Pinpoint the cell where the given text exists, returning its (X, Y) midpoint coordinate. 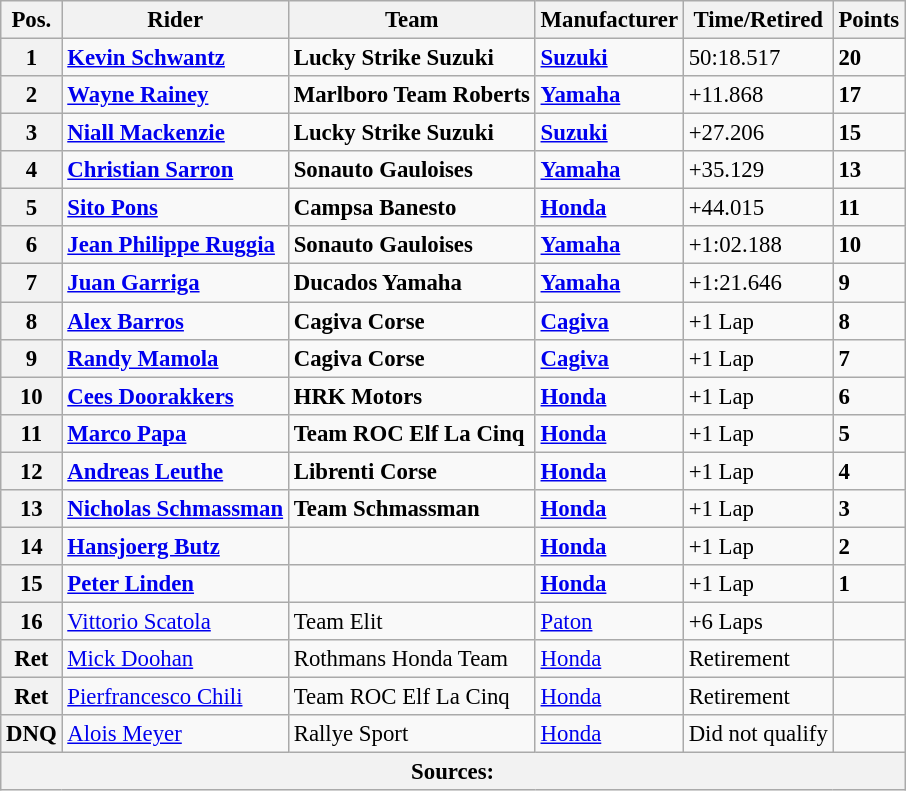
17 (868, 95)
Team Elit (412, 621)
Nicholas Schmassman (175, 509)
Time/Retired (758, 20)
Alex Barros (175, 321)
14 (32, 546)
Rallye Sport (412, 734)
Sito Pons (175, 208)
Marco Papa (175, 433)
Marlboro Team Roberts (412, 95)
Team (412, 20)
12 (32, 471)
Hansjoerg Butz (175, 546)
Campsa Banesto (412, 208)
Paton (609, 621)
Cees Doorakkers (175, 396)
Sources: (453, 772)
+35.129 (758, 170)
Alois Meyer (175, 734)
Team Schmassman (412, 509)
DNQ (32, 734)
Did not qualify (758, 734)
20 (868, 58)
Vittorio Scatola (175, 621)
Pos. (32, 20)
Niall Mackenzie (175, 133)
Pierfrancesco Chili (175, 697)
Rothmans Honda Team (412, 659)
Peter Linden (175, 584)
+11.868 (758, 95)
+27.206 (758, 133)
Ducados Yamaha (412, 283)
Manufacturer (609, 20)
Jean Philippe Ruggia (175, 245)
16 (32, 621)
Christian Sarron (175, 170)
Mick Doohan (175, 659)
+44.015 (758, 208)
HRK Motors (412, 396)
Kevin Schwantz (175, 58)
+6 Laps (758, 621)
+1:02.188 (758, 245)
Juan Garriga (175, 283)
50:18.517 (758, 58)
Wayne Rainey (175, 95)
Andreas Leuthe (175, 471)
Randy Mamola (175, 358)
Rider (175, 20)
Librenti Corse (412, 471)
+1:21.646 (758, 283)
Points (868, 20)
